Extract the [x, y] coordinate from the center of the cell holding the provided text.  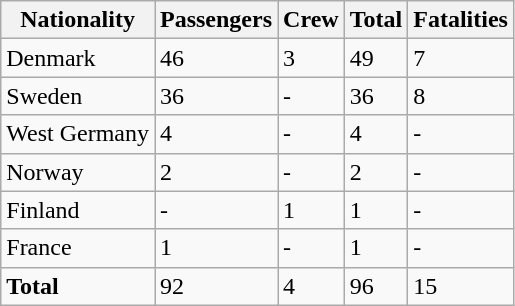
Fatalities [461, 20]
Finland [78, 210]
Passengers [216, 20]
7 [461, 58]
3 [312, 58]
49 [376, 58]
8 [461, 96]
15 [461, 286]
Sweden [78, 96]
Nationality [78, 20]
92 [216, 286]
Crew [312, 20]
Norway [78, 172]
46 [216, 58]
96 [376, 286]
France [78, 248]
West Germany [78, 134]
Denmark [78, 58]
